Return the [X, Y] coordinate for the center point of the cell that contains the specified text.  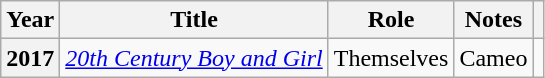
Title [194, 20]
Cameo [494, 58]
Themselves [391, 58]
Year [30, 20]
Role [391, 20]
20th Century Boy and Girl [194, 58]
Notes [494, 20]
2017 [30, 58]
